Scan for the cell matching the given text and deliver its (x, y) coordinate at center. 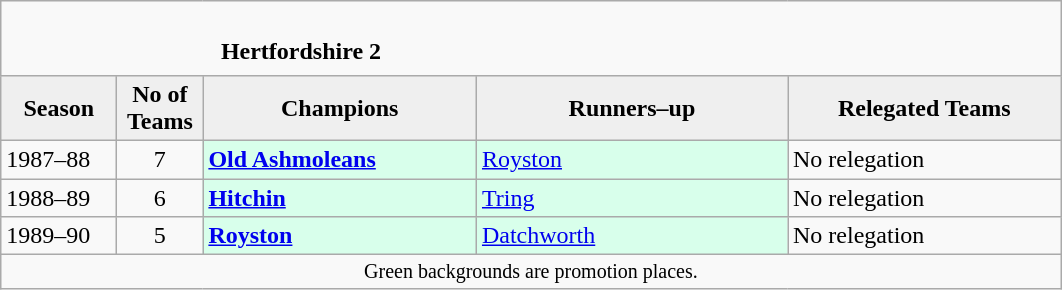
Tring (632, 197)
1987–88 (59, 159)
Relegated Teams (925, 108)
1989–90 (59, 236)
Champions (340, 108)
No of Teams (160, 108)
Season (59, 108)
5 (160, 236)
Hitchin (340, 197)
Runners–up (632, 108)
1988–89 (59, 197)
Green backgrounds are promotion places. (531, 272)
Old Ashmoleans (340, 159)
Datchworth (632, 236)
6 (160, 197)
7 (160, 159)
